Capture the cell that displays the provided text and extract its [X, Y] central coordinate. 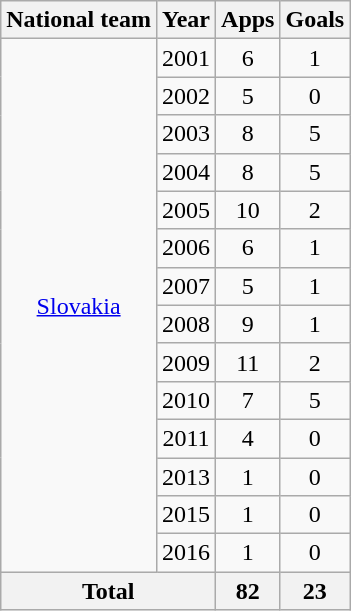
23 [315, 591]
2009 [186, 362]
7 [248, 400]
2010 [186, 400]
82 [248, 591]
2013 [186, 477]
2003 [186, 134]
2016 [186, 553]
2001 [186, 58]
National team [79, 20]
Goals [315, 20]
10 [248, 210]
Year [186, 20]
2015 [186, 515]
2006 [186, 248]
Apps [248, 20]
11 [248, 362]
2002 [186, 96]
2007 [186, 286]
Slovakia [79, 306]
Total [108, 591]
2008 [186, 324]
2005 [186, 210]
2004 [186, 172]
9 [248, 324]
4 [248, 438]
2011 [186, 438]
